Return (X, Y) of the center of cell containing provided text 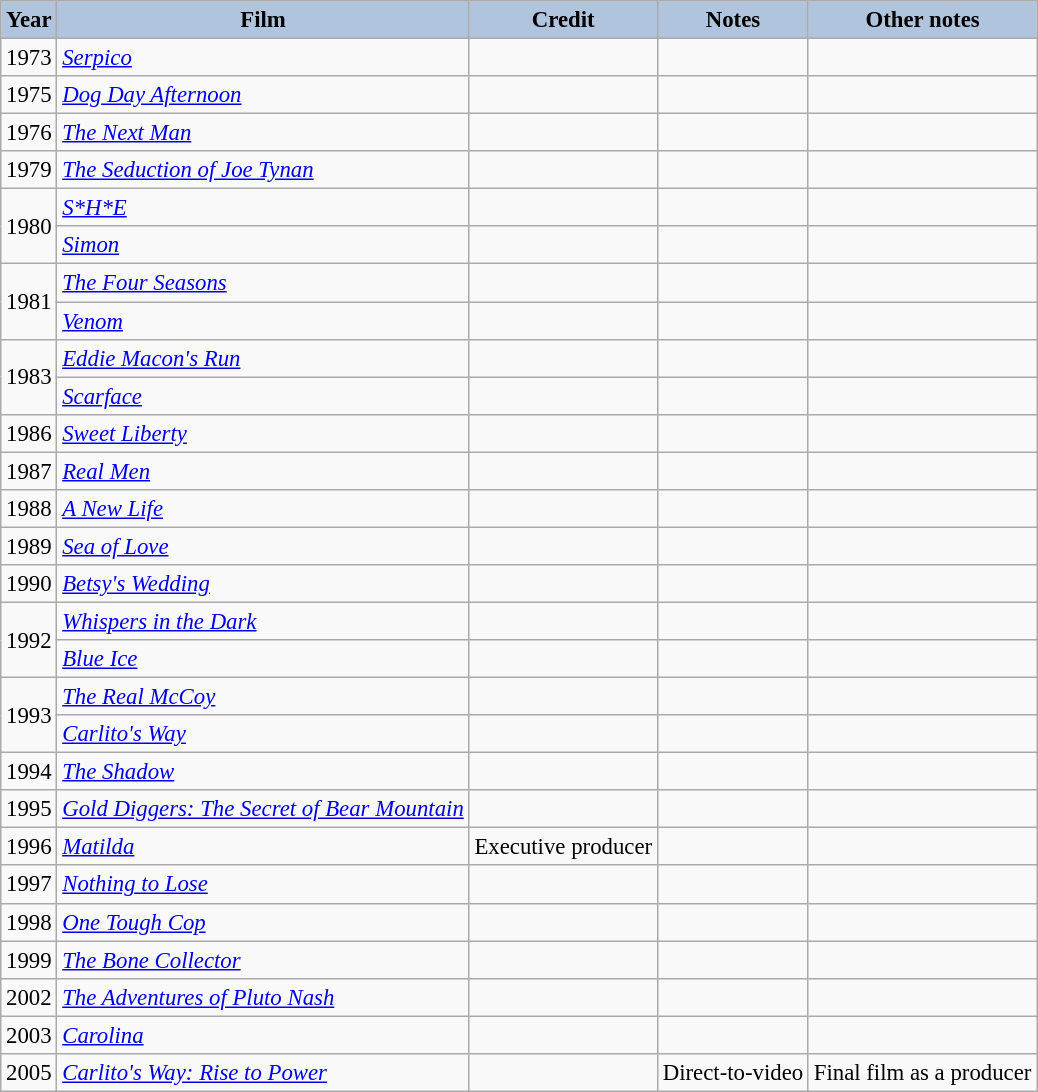
A New Life (263, 509)
1986 (29, 433)
1987 (29, 471)
2005 (29, 1073)
Scarface (263, 396)
Eddie Macon's Run (263, 358)
Simon (263, 245)
Betsy's Wedding (263, 584)
Venom (263, 321)
Carlito's Way (263, 734)
1993 (29, 716)
1980 (29, 226)
1973 (29, 58)
Sea of Love (263, 546)
1997 (29, 885)
2003 (29, 1035)
The Seduction of Joe Tynan (263, 170)
1975 (29, 95)
1999 (29, 960)
1976 (29, 133)
Serpico (263, 58)
Nothing to Lose (263, 885)
Executive producer (563, 847)
Dog Day Afternoon (263, 95)
S*H*E (263, 208)
1998 (29, 922)
Gold Diggers: The Secret of Bear Mountain (263, 809)
Credit (563, 20)
Matilda (263, 847)
The Bone Collector (263, 960)
Carolina (263, 1035)
Real Men (263, 471)
Final film as a producer (922, 1073)
1988 (29, 509)
1990 (29, 584)
1989 (29, 546)
Direct-to-video (732, 1073)
One Tough Cop (263, 922)
1992 (29, 640)
The Shadow (263, 772)
The Next Man (263, 133)
1996 (29, 847)
Blue Ice (263, 659)
1981 (29, 302)
The Four Seasons (263, 283)
Carlito's Way: Rise to Power (263, 1073)
Film (263, 20)
1983 (29, 376)
2002 (29, 997)
Whispers in the Dark (263, 621)
The Real McCoy (263, 697)
Notes (732, 20)
Sweet Liberty (263, 433)
The Adventures of Pluto Nash (263, 997)
Year (29, 20)
1979 (29, 170)
1994 (29, 772)
1995 (29, 809)
Other notes (922, 20)
